Extract the (x, y) coordinate from the center of the cell holding the provided text.  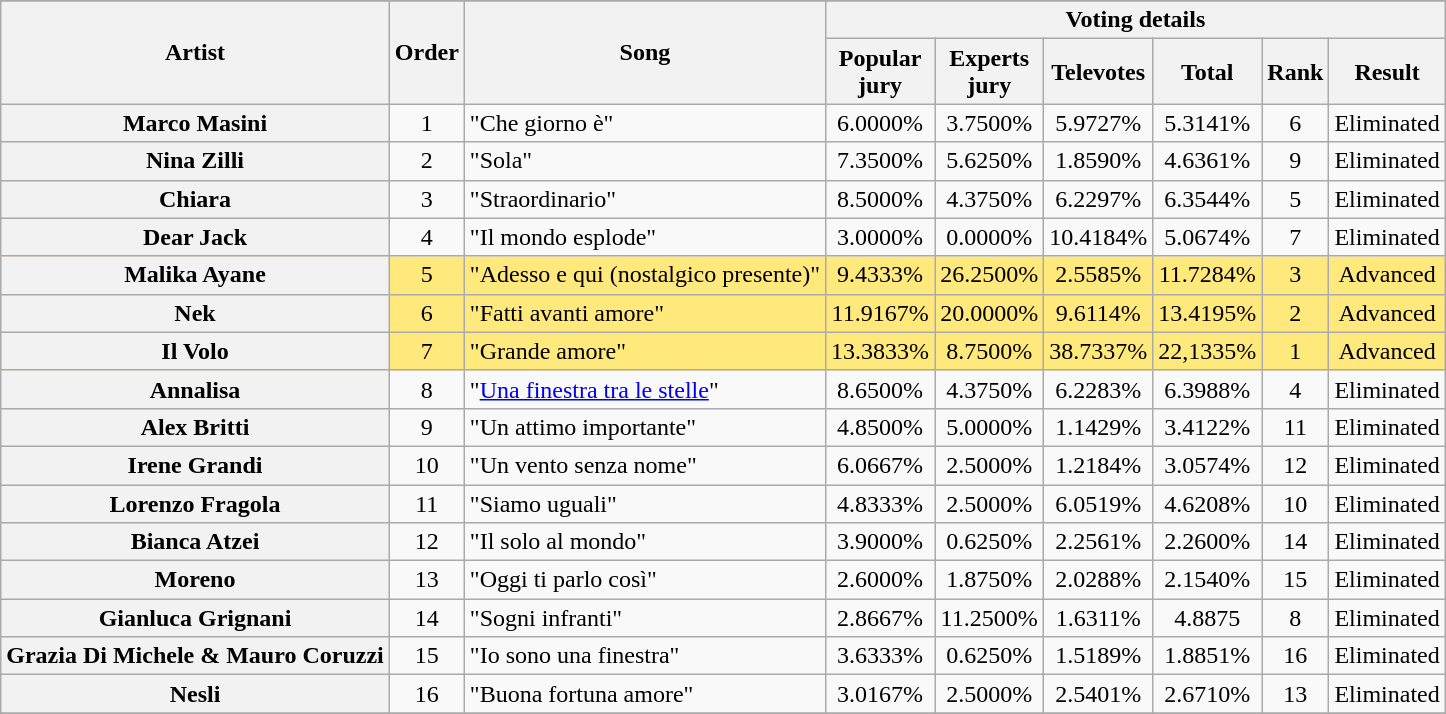
1.8590% (1098, 161)
6.3544% (1208, 199)
Lorenzo Fragola (196, 503)
3.4122% (1208, 427)
26.2500% (990, 275)
5.0000% (990, 427)
6.0000% (880, 123)
Popularjury (880, 72)
Grazia Di Michele & Mauro Coruzzi (196, 656)
Dear Jack (196, 237)
Rank (1296, 72)
22,1335% (1208, 351)
Irene Grandi (196, 465)
4.8500% (880, 427)
Gianluca Grignani (196, 618)
11.9167% (880, 313)
"Io sono una finestra" (644, 656)
6.0519% (1098, 503)
6.2297% (1098, 199)
"Fatti avanti amore" (644, 313)
"Il mondo esplode" (644, 237)
"Adesso e qui (nostalgico presente)" (644, 275)
0.0000% (990, 237)
"Una finestra tra le stelle" (644, 389)
Malika Ayane (196, 275)
"Un attimo importante" (644, 427)
11.2500% (990, 618)
13.3833% (880, 351)
5.3141% (1208, 123)
4.8333% (880, 503)
"Sola" (644, 161)
Song (644, 52)
Result (1387, 72)
Alex Britti (196, 427)
"Che giorno è" (644, 123)
"Straordinario" (644, 199)
"Buona fortuna amore" (644, 694)
20.0000% (990, 313)
2.6000% (880, 580)
2.0288% (1098, 580)
6.0667% (880, 465)
3.9000% (880, 542)
9.6114% (1098, 313)
7.3500% (880, 161)
"Sogni infranti" (644, 618)
3.0000% (880, 237)
1.2184% (1098, 465)
6.2283% (1098, 389)
4.8875 (1208, 618)
2.8667% (880, 618)
1.6311% (1098, 618)
Nesli (196, 694)
10.4184% (1098, 237)
3.0167% (880, 694)
"Grande amore" (644, 351)
Artist (196, 52)
13.4195% (1208, 313)
Nek (196, 313)
Marco Masini (196, 123)
"Siamo uguali" (644, 503)
Annalisa (196, 389)
2.2600% (1208, 542)
3.7500% (990, 123)
Chiara (196, 199)
Il Volo (196, 351)
1.5189% (1098, 656)
5.6250% (990, 161)
2.5401% (1098, 694)
5.9727% (1098, 123)
38.7337% (1098, 351)
3.0574% (1208, 465)
4.6208% (1208, 503)
Total (1208, 72)
2.1540% (1208, 580)
8.7500% (990, 351)
Bianca Atzei (196, 542)
"Oggi ti parlo così" (644, 580)
2.6710% (1208, 694)
6.3988% (1208, 389)
1.8750% (990, 580)
8.6500% (880, 389)
1.1429% (1098, 427)
Expertsjury (990, 72)
Voting details (1136, 20)
"Un vento senza nome" (644, 465)
4.6361% (1208, 161)
8.5000% (880, 199)
Order (426, 52)
Nina Zilli (196, 161)
9.4333% (880, 275)
5.0674% (1208, 237)
2.2561% (1098, 542)
11.7284% (1208, 275)
3.6333% (880, 656)
Moreno (196, 580)
2.5585% (1098, 275)
1.8851% (1208, 656)
Televotes (1098, 72)
"Il solo al mondo" (644, 542)
